Identify which cell holds the provided text, then report its [X, Y] central coordinate. 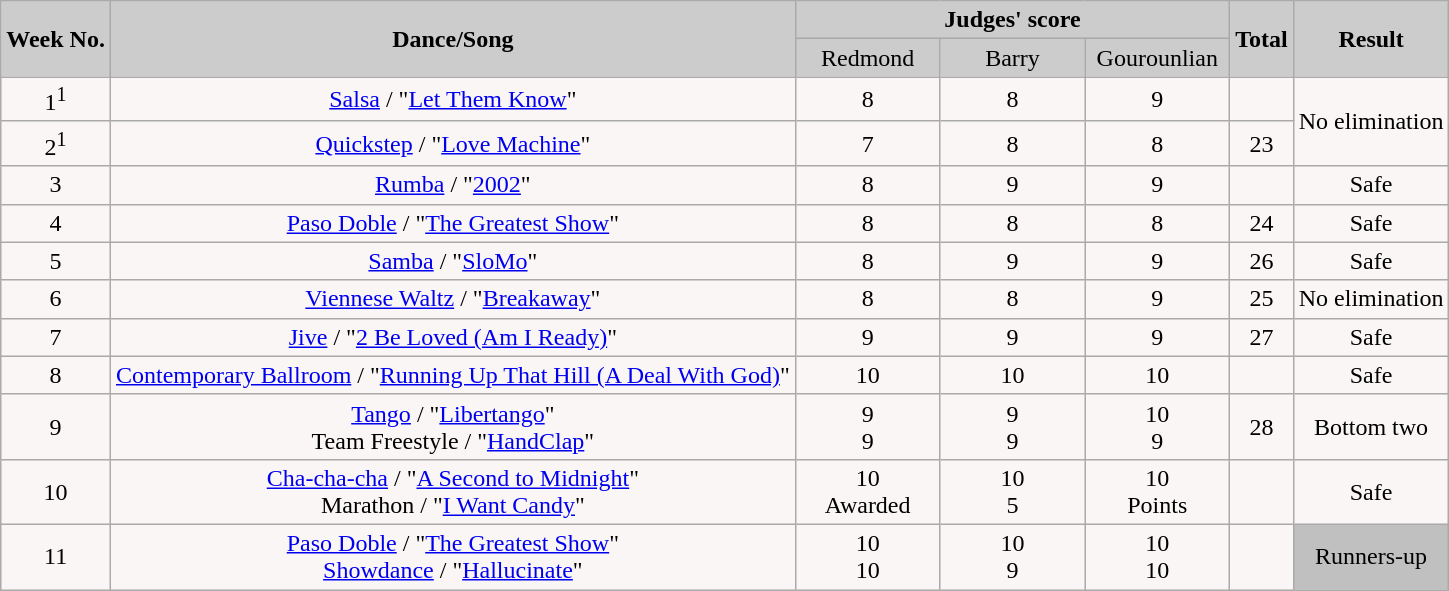
5 [56, 261]
Result [1371, 39]
4 [56, 223]
6 [56, 299]
Paso Doble / "The Greatest Show" [452, 223]
Salsa / "Let Them Know" [452, 100]
Barry [1012, 58]
Tango / "Libertango"Team Freestyle / "HandClap" [452, 426]
Runners-up [1371, 556]
23 [1262, 144]
Cha-cha-cha / "A Second to Midnight"Marathon / "I Want Candy" [452, 492]
Viennese Waltz / "Breakaway" [452, 299]
105 [1012, 492]
Contemporary Ballroom / "Running Up That Hill (A Deal With God)" [452, 375]
25 [1262, 299]
Week No. [56, 39]
10Points [1158, 492]
Samba / "SloMo" [452, 261]
27 [1262, 337]
24 [1262, 223]
28 [1262, 426]
Redmond [868, 58]
Rumba / "2002" [452, 185]
Bottom two [1371, 426]
Total [1262, 39]
21 [56, 144]
Gourounlian [1158, 58]
Jive / "2 Be Loved (Am I Ready)" [452, 337]
Dance/Song [452, 39]
26 [1262, 261]
3 [56, 185]
Quickstep / "Love Machine" [452, 144]
10Awarded [868, 492]
Paso Doble / "The Greatest Show"Showdance / "Hallucinate" [452, 556]
Judges' score [1012, 20]
